Return the [x, y] coordinate for the center point of the cell that contains the specified text.  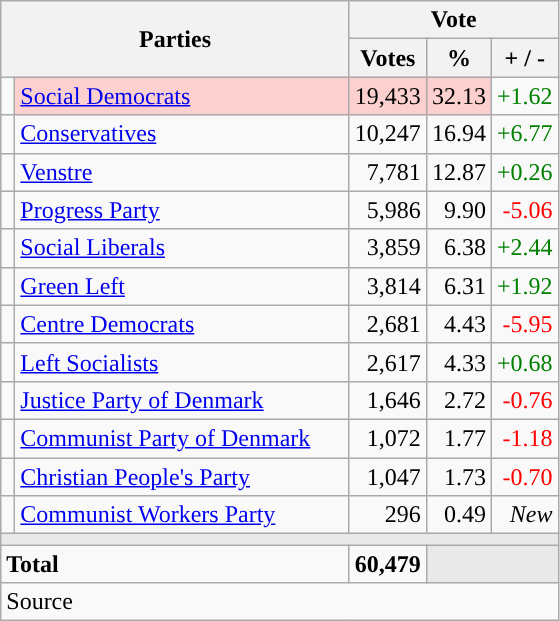
4.33 [458, 362]
4.43 [458, 324]
Progress Party [182, 210]
16.94 [458, 134]
2,681 [388, 324]
-0.70 [524, 477]
19,433 [388, 96]
1.73 [458, 477]
Social Democrats [182, 96]
3,859 [388, 248]
-1.18 [524, 438]
32.13 [458, 96]
12.87 [458, 172]
-5.06 [524, 210]
Vote [454, 20]
1,047 [388, 477]
60,479 [388, 564]
Parties [176, 39]
New [524, 515]
Centre Democrats [182, 324]
-5.95 [524, 324]
0.49 [458, 515]
+1.92 [524, 286]
Venstre [182, 172]
10,247 [388, 134]
Votes [388, 58]
Justice Party of Denmark [182, 400]
2,617 [388, 362]
Communist Party of Denmark [182, 438]
Green Left [182, 286]
+6.77 [524, 134]
5,986 [388, 210]
Total [176, 564]
-0.76 [524, 400]
3,814 [388, 286]
Left Socialists [182, 362]
1.77 [458, 438]
Source [280, 602]
Conservatives [182, 134]
6.38 [458, 248]
+2.44 [524, 248]
1,646 [388, 400]
Christian People's Party [182, 477]
+0.26 [524, 172]
+ / - [524, 58]
+1.62 [524, 96]
Social Liberals [182, 248]
Communist Workers Party [182, 515]
2.72 [458, 400]
9.90 [458, 210]
296 [388, 515]
6.31 [458, 286]
1,072 [388, 438]
% [458, 58]
7,781 [388, 172]
+0.68 [524, 362]
